Capture the cell that displays the provided text and extract its (X, Y) central coordinate. 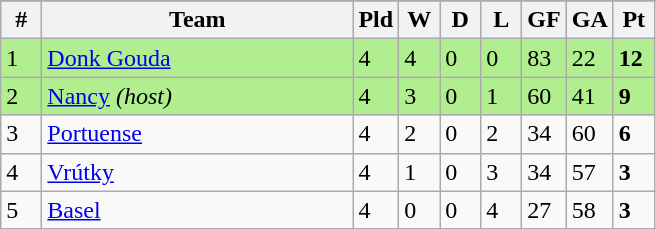
D (460, 20)
57 (590, 172)
Nancy (host) (198, 96)
Pld (376, 20)
12 (634, 58)
5 (22, 210)
Pt (634, 20)
9 (634, 96)
41 (590, 96)
GA (590, 20)
22 (590, 58)
Team (198, 20)
6 (634, 134)
Donk Gouda (198, 58)
Basel (198, 210)
27 (544, 210)
Portuense (198, 134)
# (22, 20)
GF (544, 20)
W (420, 20)
Vrútky (198, 172)
58 (590, 210)
L (502, 20)
83 (544, 58)
